Detect which cell encompasses the target text, then output its [X, Y] center coordinate. 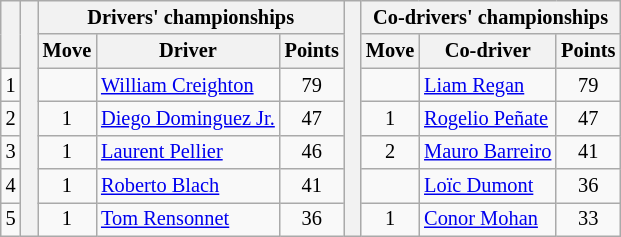
Co-drivers' championships [490, 17]
Driver [188, 51]
William Creighton [188, 85]
46 [312, 152]
33 [588, 219]
Tom Rensonnet [188, 219]
Rogelio Peñate [488, 118]
Mauro Barreiro [488, 152]
3 [11, 152]
Conor Mohan [488, 219]
Diego Dominguez Jr. [188, 118]
Roberto Blach [188, 186]
Drivers' championships [191, 17]
Co-driver [488, 51]
Laurent Pellier [188, 152]
4 [11, 186]
5 [11, 219]
Liam Regan [488, 85]
Loïc Dumont [488, 186]
